Extract the (x, y) coordinate from the center of the cell holding the provided text.  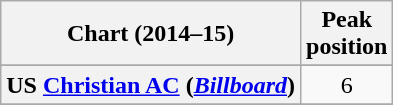
US Christian AC (Billboard) (151, 85)
Peakposition (347, 34)
6 (347, 85)
Chart (2014–15) (151, 34)
